Extract the [X, Y] coordinate from the center of the cell holding the provided text.  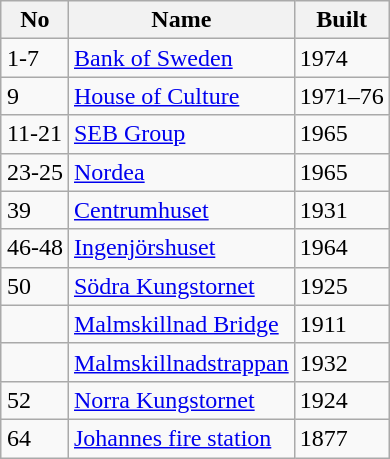
1964 [342, 248]
1974 [342, 58]
9 [34, 96]
1932 [342, 362]
Built [342, 20]
Bank of Sweden [181, 58]
House of Culture [181, 96]
64 [34, 438]
Malmskillnad Bridge [181, 324]
1925 [342, 286]
1971–76 [342, 96]
23-25 [34, 172]
46-48 [34, 248]
1877 [342, 438]
Centrumhuset [181, 210]
Södra Kungstornet [181, 286]
Norra Kungstornet [181, 400]
39 [34, 210]
11-21 [34, 134]
52 [34, 400]
1931 [342, 210]
1924 [342, 400]
Malmskillnadstrappan [181, 362]
Johannes fire station [181, 438]
50 [34, 286]
1911 [342, 324]
Name [181, 20]
1-7 [34, 58]
Nordea [181, 172]
SEB Group [181, 134]
Ingenjörshuset [181, 248]
No [34, 20]
